Return the [X, Y] coordinate for the center point of the cell that contains the specified text.  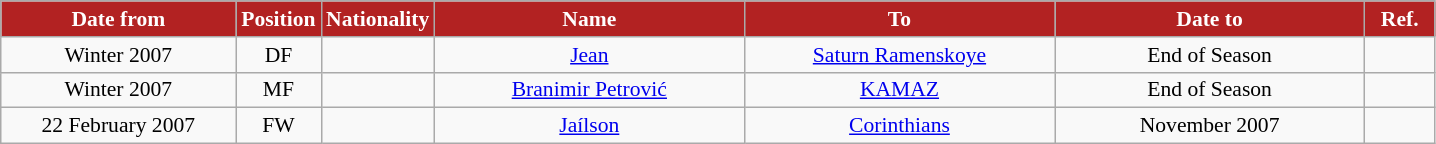
To [899, 19]
Jaílson [589, 126]
Name [589, 19]
Jean [589, 55]
DF [278, 55]
22 February 2007 [118, 126]
November 2007 [1210, 126]
Position [278, 19]
KAMAZ [899, 90]
MF [278, 90]
Nationality [378, 19]
FW [278, 126]
Saturn Ramenskoye [899, 55]
Corinthians [899, 126]
Date to [1210, 19]
Ref. [1400, 19]
Date from [118, 19]
Branimir Petrović [589, 90]
